Extract the [x, y] coordinate from the center of the cell holding the provided text.  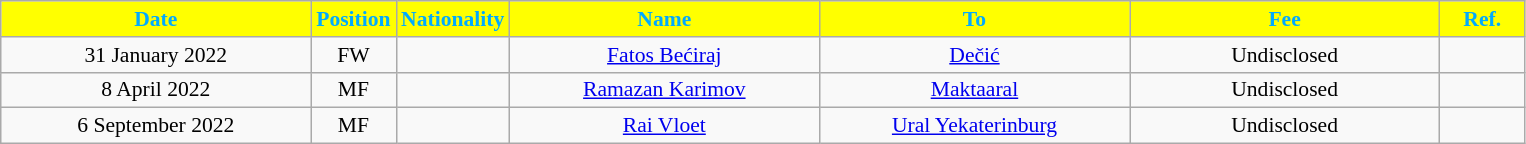
Maktaaral [974, 90]
6 September 2022 [156, 126]
Dečić [974, 55]
Ramazan Karimov [664, 90]
Name [664, 19]
Nationality [452, 19]
Ural Yekaterinburg [974, 126]
31 January 2022 [156, 55]
To [974, 19]
Rai Vloet [664, 126]
Ref. [1482, 19]
FW [354, 55]
8 April 2022 [156, 90]
Date [156, 19]
Fee [1285, 19]
Position [354, 19]
Fatos Bećiraj [664, 55]
